Find where the given text appears and provide that cell's center as (x, y) coordinate. 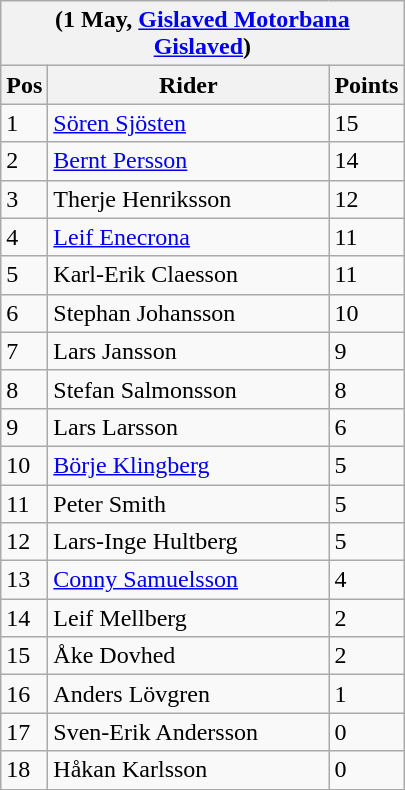
Therje Henriksson (188, 199)
Stefan Salmonsson (188, 389)
Lars Jansson (188, 351)
Peter Smith (188, 503)
Lars-Inge Hultberg (188, 542)
Håkan Karlsson (188, 770)
17 (24, 732)
7 (24, 351)
16 (24, 694)
3 (24, 199)
Pos (24, 85)
Sören Sjösten (188, 123)
Lars Larsson (188, 427)
Bernt Persson (188, 161)
Karl-Erik Claesson (188, 275)
Anders Lövgren (188, 694)
Börje Klingberg (188, 465)
Conny Samuelsson (188, 580)
Leif Mellberg (188, 618)
Leif Enecrona (188, 237)
Åke Dovhed (188, 656)
Points (366, 85)
Stephan Johansson (188, 313)
18 (24, 770)
Rider (188, 85)
13 (24, 580)
Sven-Erik Andersson (188, 732)
(1 May, Gislaved MotorbanaGislaved) (202, 34)
